Extract the [X, Y] coordinate from the center of the cell holding the provided text.  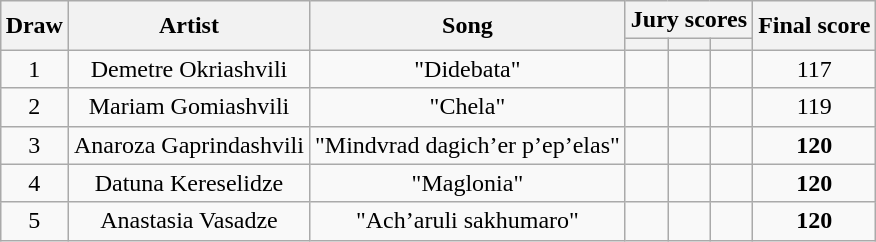
Mariam Gomiashvili [188, 107]
Artist [188, 26]
"Didebata" [467, 69]
Anastasia Vasadze [188, 221]
1 [34, 69]
"Maglonia" [467, 183]
5 [34, 221]
4 [34, 183]
3 [34, 145]
119 [814, 107]
Final score [814, 26]
"Chela" [467, 107]
Song [467, 26]
Draw [34, 26]
Demetre Okriashvili [188, 69]
Jury scores [688, 20]
117 [814, 69]
Anaroza Gaprindashvili [188, 145]
"Mindvrad dagich’er p’ep’elas" [467, 145]
Datuna Kereselidze [188, 183]
"Ach’aruli sakhumaro" [467, 221]
2 [34, 107]
